Return the [X, Y] coordinate for the center point of the cell that contains the specified text.  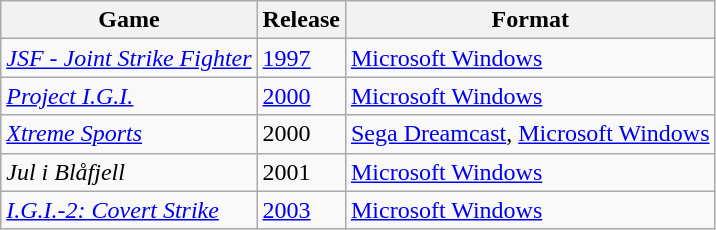
Project I.G.I. [129, 96]
1997 [301, 58]
Sega Dreamcast, Microsoft Windows [530, 134]
Release [301, 20]
Format [530, 20]
2001 [301, 172]
Game [129, 20]
2003 [301, 210]
Jul i Blåfjell [129, 172]
I.G.I.-2: Covert Strike [129, 210]
JSF - Joint Strike Fighter [129, 58]
Xtreme Sports [129, 134]
